Pinpoint the cell where the given text exists, returning its (x, y) midpoint coordinate. 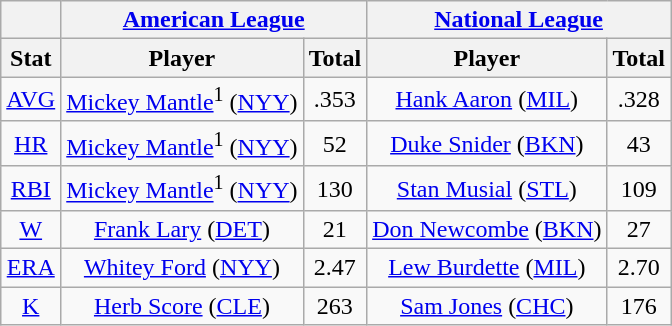
Herb Score (CLE) (182, 306)
Frank Lary (DET) (182, 230)
Don Newcombe (BKN) (487, 230)
Sam Jones (CHC) (487, 306)
176 (639, 306)
27 (639, 230)
Lew Burdette (MIL) (487, 268)
Whitey Ford (NYY) (182, 268)
American League (214, 20)
130 (335, 188)
RBI (31, 188)
.353 (335, 100)
43 (639, 144)
W (31, 230)
52 (335, 144)
21 (335, 230)
K (31, 306)
2.70 (639, 268)
Duke Snider (BKN) (487, 144)
AVG (31, 100)
National League (519, 20)
263 (335, 306)
Hank Aaron (MIL) (487, 100)
Stan Musial (STL) (487, 188)
2.47 (335, 268)
.328 (639, 100)
Stat (31, 58)
HR (31, 144)
109 (639, 188)
ERA (31, 268)
